Find where the given text appears and provide that cell's center as [x, y] coordinate. 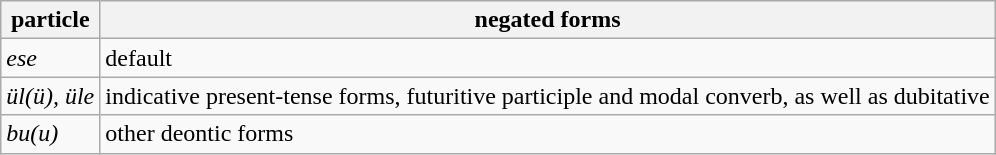
default [548, 58]
particle [50, 20]
indicative present-tense forms, futuritive participle and modal converb, as well as dubitative [548, 96]
negated forms [548, 20]
ese [50, 58]
ül(ü), üle [50, 96]
bu(u) [50, 134]
other deontic forms [548, 134]
